From the cell containing the given text, extract its center point as (x, y) coordinate. 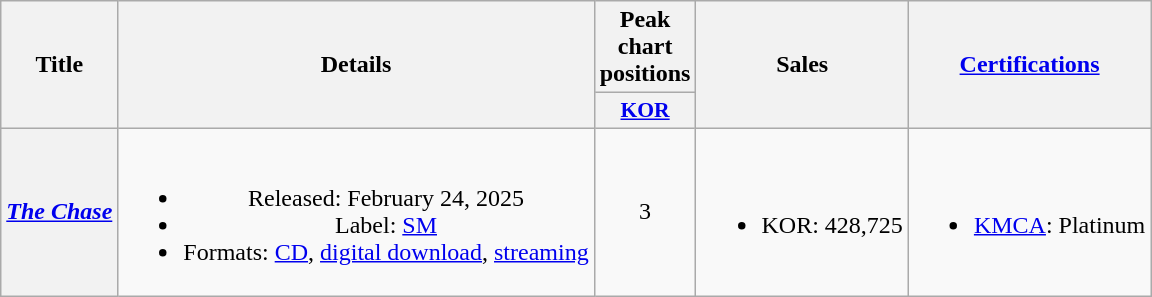
3 (645, 212)
Released: February 24, 2025Label: SMFormats: CD, digital download, streaming (356, 212)
Sales (802, 65)
Peak chart positions (645, 47)
Title (60, 65)
The Chase (60, 212)
KMCA: Platinum (1029, 212)
KOR (645, 111)
KOR: 428,725 (802, 212)
Details (356, 65)
Certifications (1029, 65)
